Capture the cell that displays the provided text and extract its [x, y] central coordinate. 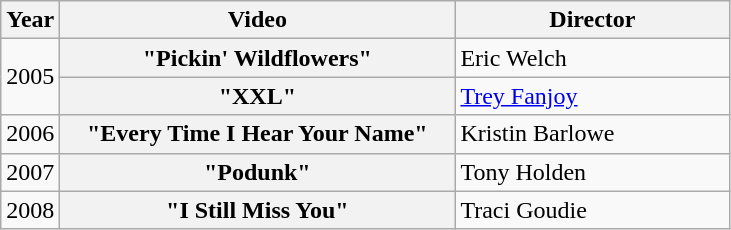
Director [592, 20]
2008 [30, 210]
2005 [30, 77]
"Every Time I Hear Your Name" [258, 134]
Video [258, 20]
Tony Holden [592, 172]
Trey Fanjoy [592, 96]
"I Still Miss You" [258, 210]
"XXL" [258, 96]
2007 [30, 172]
Year [30, 20]
Kristin Barlowe [592, 134]
Eric Welch [592, 58]
Traci Goudie [592, 210]
2006 [30, 134]
"Podunk" [258, 172]
"Pickin' Wildflowers" [258, 58]
